Return the [X, Y] coordinate for the center point of the cell that contains the specified text.  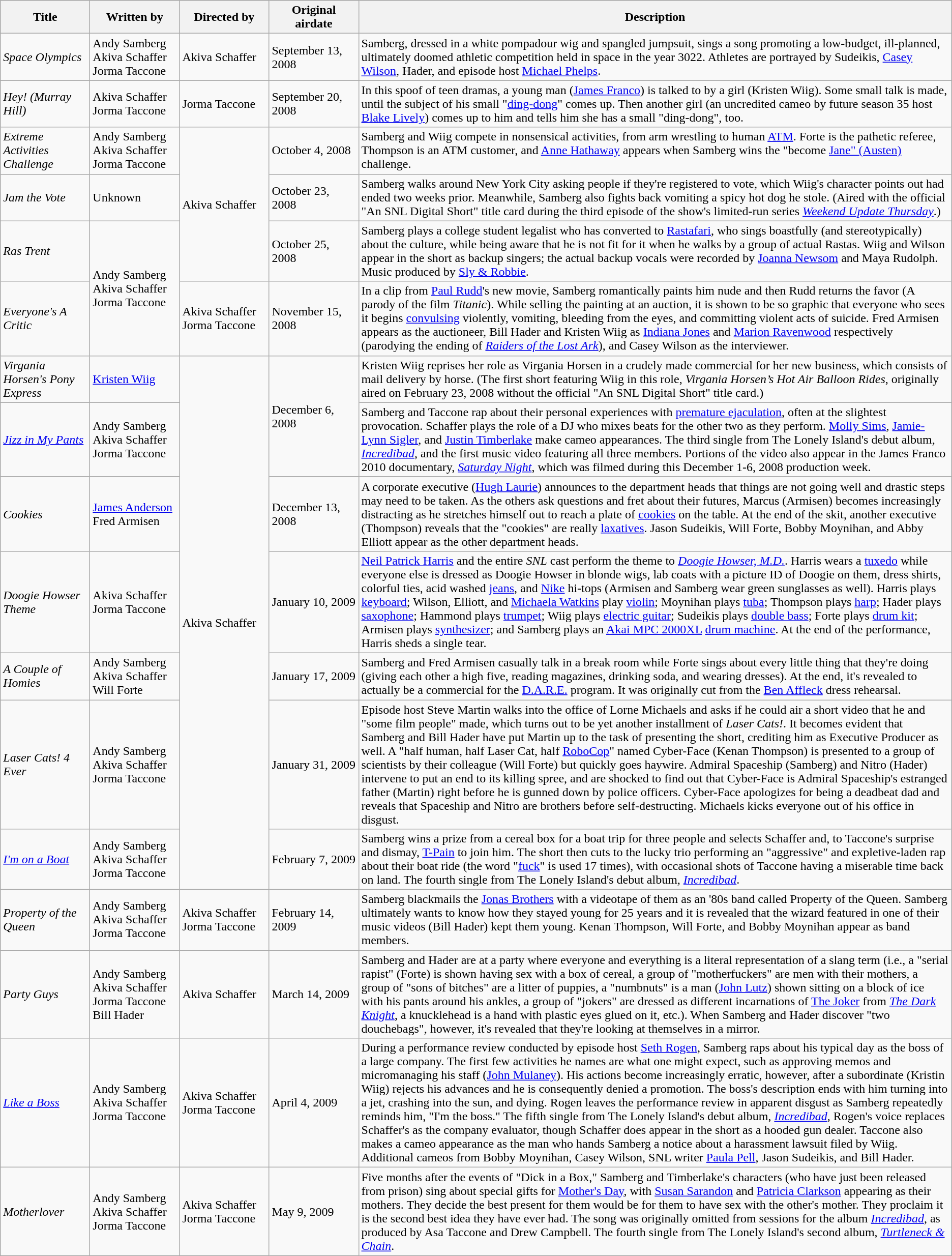
A Couple of Homies [45, 676]
Andy SambergAkiva SchafferWill Forte [135, 676]
Directed by [224, 17]
Andy SambergAkiva SchafferJorma TacconeBill Hader [135, 994]
Jam the Vote [45, 197]
Unknown [135, 197]
Jorma Taccone [224, 104]
James AndersonFred Armisen [135, 514]
Space Olympics [45, 57]
Property of the Queen [45, 920]
November 15, 2008 [314, 318]
I'm on a Boat [45, 860]
Everyone's A Critic [45, 318]
Description [655, 17]
Extreme Activities Challenge [45, 151]
October 4, 2008 [314, 151]
Laser Cats! 4 Ever [45, 765]
Kristen Wiig [135, 379]
September 20, 2008 [314, 104]
March 14, 2009 [314, 994]
February 7, 2009 [314, 860]
December 6, 2008 [314, 416]
January 31, 2009 [314, 765]
February 14, 2009 [314, 920]
Hey! (Murray Hill) [45, 104]
September 13, 2008 [314, 57]
April 4, 2009 [314, 1103]
Motherlover [45, 1212]
May 9, 2009 [314, 1212]
Akiva Schaffer Jorma Taccone [224, 920]
Written by [135, 17]
October 23, 2008 [314, 197]
October 25, 2008 [314, 251]
Title [45, 17]
Ras Trent [45, 251]
December 13, 2008 [314, 514]
Cookies [45, 514]
Virgania Horsen's Pony Express [45, 379]
Party Guys [45, 994]
Jizz in My Pants [45, 440]
Like a Boss [45, 1103]
Original airdate [314, 17]
Doogie Howser Theme [45, 602]
January 10, 2009 [314, 602]
January 17, 2009 [314, 676]
